Identify which cell holds the provided text, then report its (x, y) central coordinate. 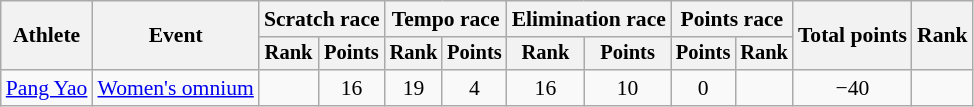
Athlete (47, 36)
−40 (852, 88)
Women's omnium (175, 88)
Event (175, 36)
Pang Yao (47, 88)
10 (628, 88)
0 (703, 88)
Tempo race (446, 19)
19 (414, 88)
4 (474, 88)
Points race (732, 19)
Scratch race (322, 19)
Total points (852, 36)
Elimination race (589, 19)
